Provide the (x, y) coordinate of the cell's center where the given text is located.  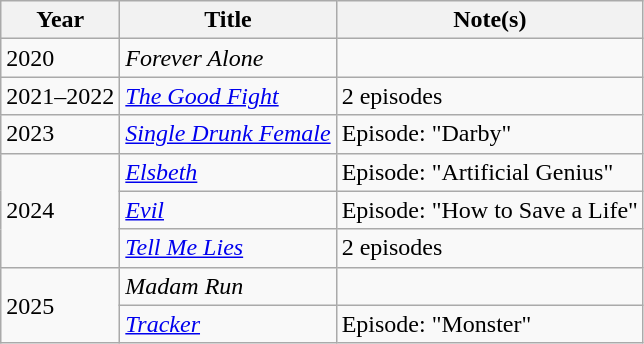
Note(s) (490, 20)
Year (60, 20)
2023 (60, 134)
The Good Fight (228, 96)
Episode: "Monster" (490, 324)
Elsbeth (228, 172)
2024 (60, 210)
Episode: "Artificial Genius" (490, 172)
Single Drunk Female (228, 134)
2025 (60, 305)
Episode: "How to Save a Life" (490, 210)
2020 (60, 58)
2021–2022 (60, 96)
Madam Run (228, 286)
Forever Alone (228, 58)
Tell Me Lies (228, 248)
Episode: "Darby" (490, 134)
Title (228, 20)
Tracker (228, 324)
Evil (228, 210)
